Pinpoint the cell where the given text exists, returning its (X, Y) midpoint coordinate. 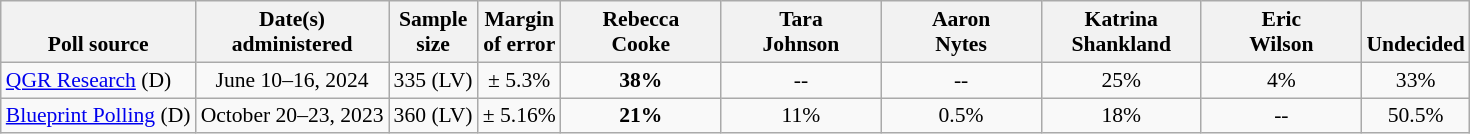
EricWilson (1281, 32)
18% (1121, 116)
June 10–16, 2024 (292, 80)
October 20–23, 2023 (292, 116)
Marginof error (520, 32)
360 (LV) (434, 116)
335 (LV) (434, 80)
RebeccaCooke (641, 32)
± 5.3% (520, 80)
Samplesize (434, 32)
Undecided (1415, 32)
TaraJohnson (801, 32)
± 5.16% (520, 116)
21% (641, 116)
4% (1281, 80)
Poll source (98, 32)
QGR Research (D) (98, 80)
25% (1121, 80)
11% (801, 116)
38% (641, 80)
AaronNytes (961, 32)
50.5% (1415, 116)
Blueprint Polling (D) (98, 116)
KatrinaShankland (1121, 32)
0.5% (961, 116)
33% (1415, 80)
Date(s)administered (292, 32)
